For the text-containing cell, return its midpoint in (X, Y) coordinate format. 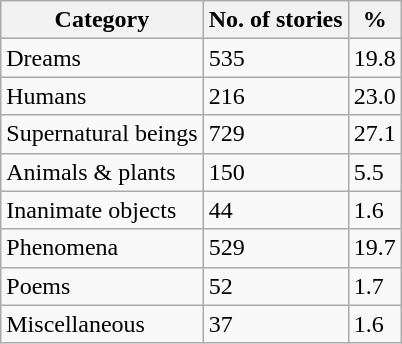
23.0 (374, 96)
729 (276, 134)
Miscellaneous (102, 324)
216 (276, 96)
Poems (102, 286)
Animals & plants (102, 172)
Dreams (102, 58)
Supernatural beings (102, 134)
19.7 (374, 248)
150 (276, 172)
27.1 (374, 134)
Phenomena (102, 248)
52 (276, 286)
1.7 (374, 286)
Inanimate objects (102, 210)
% (374, 20)
529 (276, 248)
No. of stories (276, 20)
5.5 (374, 172)
Humans (102, 96)
44 (276, 210)
37 (276, 324)
19.8 (374, 58)
Category (102, 20)
535 (276, 58)
